Pinpoint the cell where the given text exists, returning its (x, y) midpoint coordinate. 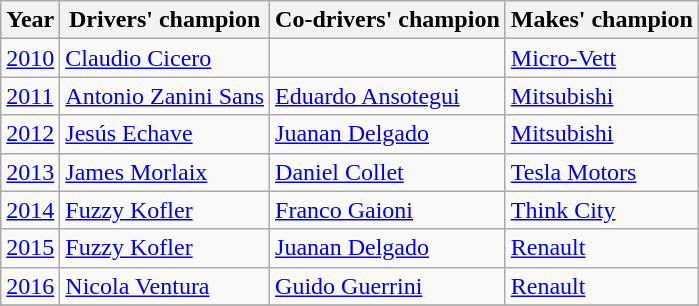
Co-drivers' champion (388, 20)
Drivers' champion (165, 20)
2011 (30, 96)
Franco Gaioni (388, 210)
Antonio Zanini Sans (165, 96)
Makes' champion (602, 20)
2016 (30, 286)
Year (30, 20)
Think City (602, 210)
Daniel Collet (388, 172)
2014 (30, 210)
2015 (30, 248)
James Morlaix (165, 172)
2013 (30, 172)
Eduardo Ansotegui (388, 96)
Nicola Ventura (165, 286)
Tesla Motors (602, 172)
Micro-Vett (602, 58)
Guido Guerrini (388, 286)
2012 (30, 134)
2010 (30, 58)
Claudio Cicero (165, 58)
Jesús Echave (165, 134)
